Extract the [x, y] coordinate from the center of the cell holding the provided text.  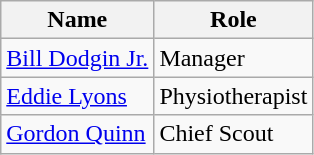
Bill Dodgin Jr. [78, 58]
Manager [234, 58]
Gordon Quinn [78, 134]
Chief Scout [234, 134]
Role [234, 20]
Name [78, 20]
Physiotherapist [234, 96]
Eddie Lyons [78, 96]
